From the cell containing the given text, extract its center point as (x, y) coordinate. 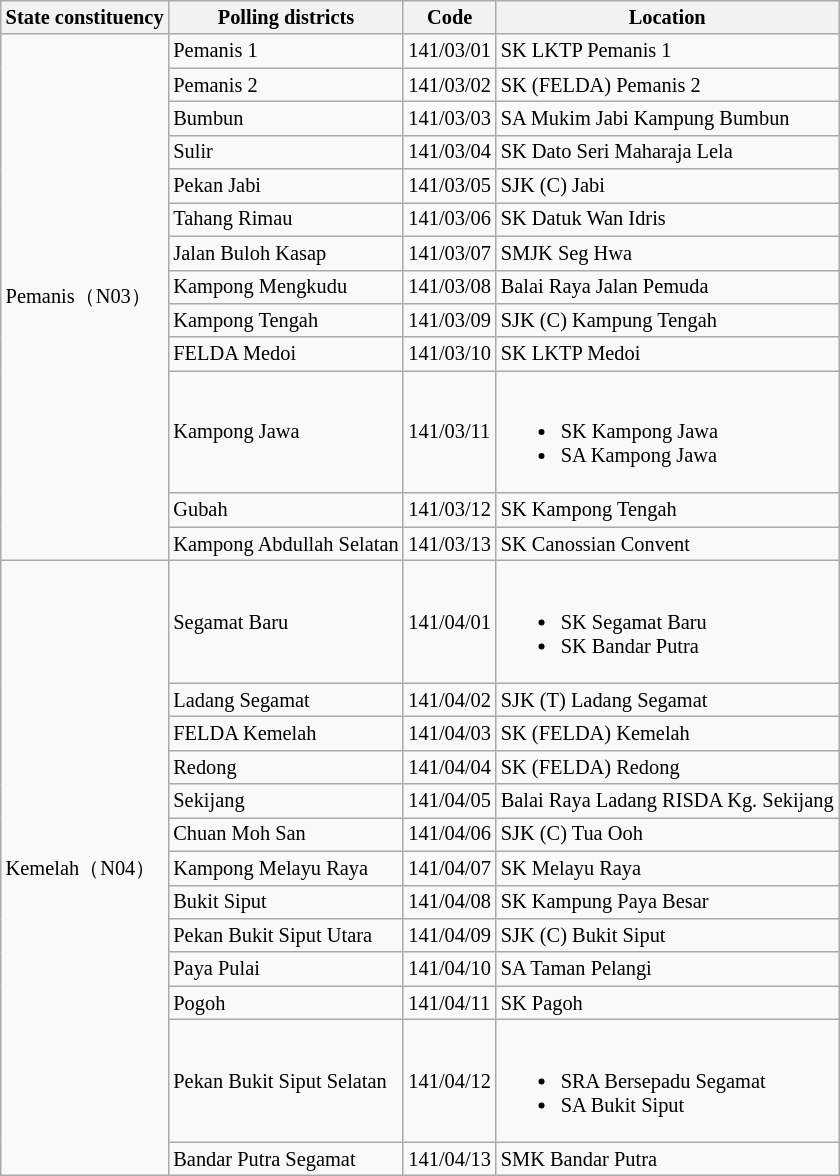
Balai Raya Ladang RISDA Kg. Sekijang (668, 801)
SK Pagoh (668, 1003)
SJK (C) Kampung Tengah (668, 320)
SK (FELDA) Pemanis 2 (668, 85)
141/04/07 (449, 868)
Bukit Siput (286, 902)
SK Kampong JawaSA Kampong Jawa (668, 432)
Segamat Baru (286, 621)
141/03/08 (449, 287)
141/03/03 (449, 118)
Pekan Bukit Siput Selatan (286, 1080)
SA Mukim Jabi Kampung Bumbun (668, 118)
Gubah (286, 510)
141/03/01 (449, 51)
141/03/07 (449, 253)
141/03/11 (449, 432)
141/03/12 (449, 510)
141/04/13 (449, 1159)
SK LKTP Medoi (668, 354)
141/03/09 (449, 320)
Kampong Abdullah Selatan (286, 544)
Bandar Putra Segamat (286, 1159)
Kampong Jawa (286, 432)
Chuan Moh San (286, 834)
141/04/08 (449, 902)
Tahang Rimau (286, 219)
141/03/05 (449, 186)
Jalan Buloh Kasap (286, 253)
Bumbun (286, 118)
141/04/12 (449, 1080)
141/04/09 (449, 935)
State constituency (85, 17)
SK (FELDA) Kemelah (668, 733)
141/03/02 (449, 85)
SJK (C) Tua Ooh (668, 834)
Kampong Tengah (286, 320)
141/04/10 (449, 969)
Pekan Jabi (286, 186)
Balai Raya Jalan Pemuda (668, 287)
SMK Bandar Putra (668, 1159)
Kemelah（N04） (85, 868)
SJK (C) Jabi (668, 186)
SK Kampong Tengah (668, 510)
SK Datuk Wan Idris (668, 219)
SA Taman Pelangi (668, 969)
Pekan Bukit Siput Utara (286, 935)
SMJK Seg Hwa (668, 253)
SK LKTP Pemanis 1 (668, 51)
Pemanis（N03） (85, 297)
SK Melayu Raya (668, 868)
Redong (286, 767)
SK Canossian Convent (668, 544)
Pemanis 1 (286, 51)
Sekijang (286, 801)
SK Dato Seri Maharaja Lela (668, 152)
141/04/03 (449, 733)
FELDA Medoi (286, 354)
141/04/02 (449, 700)
141/04/04 (449, 767)
Paya Pulai (286, 969)
SJK (T) Ladang Segamat (668, 700)
141/04/11 (449, 1003)
Pogoh (286, 1003)
Kampong Mengkudu (286, 287)
FELDA Kemelah (286, 733)
141/03/10 (449, 354)
Sulir (286, 152)
SK Kampung Paya Besar (668, 902)
141/04/01 (449, 621)
141/03/04 (449, 152)
SK (FELDA) Redong (668, 767)
Code (449, 17)
Kampong Melayu Raya (286, 868)
SJK (C) Bukit Siput (668, 935)
Polling districts (286, 17)
Ladang Segamat (286, 700)
141/03/06 (449, 219)
Location (668, 17)
141/04/05 (449, 801)
Pemanis 2 (286, 85)
SRA Bersepadu SegamatSA Bukit Siput (668, 1080)
141/04/06 (449, 834)
141/03/13 (449, 544)
SK Segamat BaruSK Bandar Putra (668, 621)
